Find where the given text appears and provide that cell's center as [x, y] coordinate. 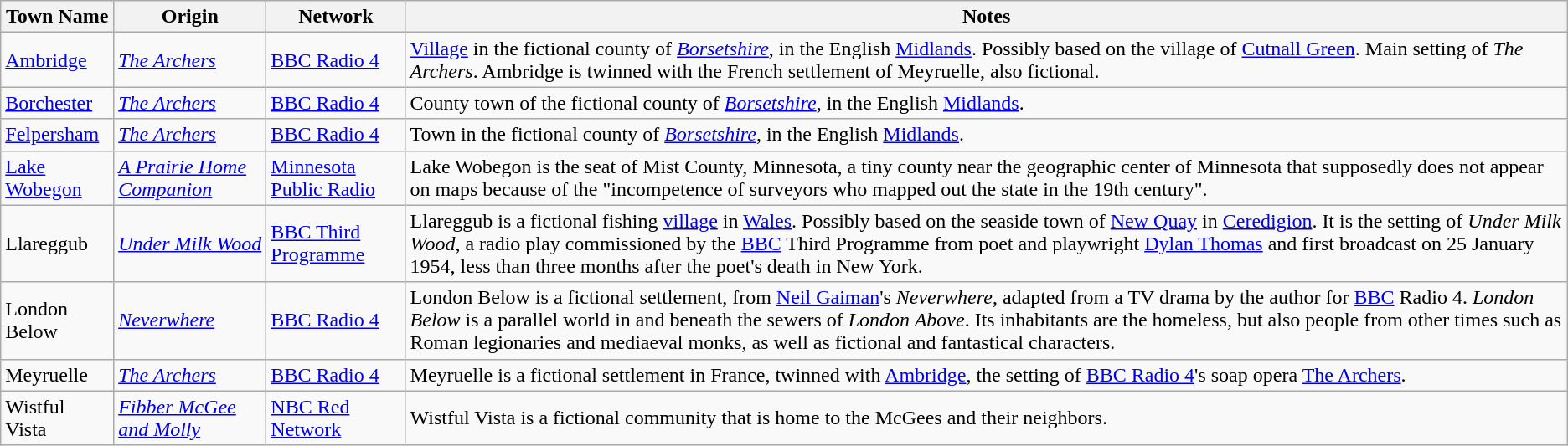
London Below [57, 320]
Wistful Vista [57, 418]
A Prairie Home Companion [190, 177]
Llareggub [57, 244]
BBC Third Programme [336, 244]
Felpersham [57, 135]
Borchester [57, 103]
Meyruelle is a fictional settlement in France, twinned with Ambridge, the setting of BBC Radio 4's soap opera The Archers. [987, 375]
Meyruelle [57, 375]
Fibber McGee and Molly [190, 418]
Town Name [57, 17]
Notes [987, 17]
Network [336, 17]
Neverwhere [190, 320]
NBC Red Network [336, 418]
Wistful Vista is a fictional community that is home to the McGees and their neighbors. [987, 418]
Under Milk Wood [190, 244]
Ambridge [57, 60]
Minnesota Public Radio [336, 177]
Town in the fictional county of Borsetshire, in the English Midlands. [987, 135]
County town of the fictional county of Borsetshire, in the English Midlands. [987, 103]
Origin [190, 17]
Lake Wobegon [57, 177]
